Return the (X, Y) coordinate for the center point of the cell that contains the specified text.  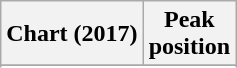
Chart (2017) (72, 34)
Peak position (189, 34)
